Provide the (x, y) coordinate of the cell's center where the given text is located.  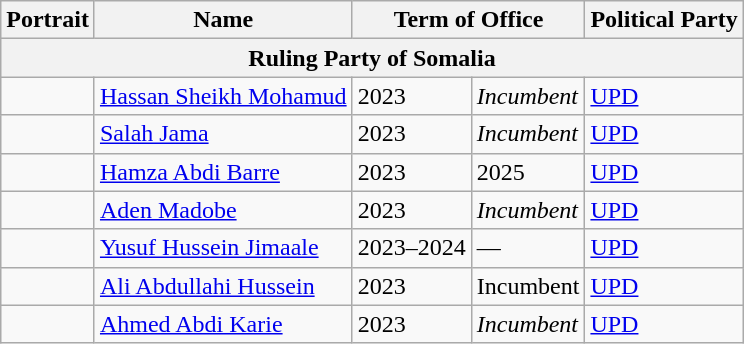
Aden Madobe (223, 210)
Ruling Party of Somalia (372, 58)
2023–2024 (412, 248)
— (528, 248)
Term of Office (468, 20)
Yusuf Hussein Jimaale (223, 248)
Hamza Abdi Barre (223, 172)
Portrait (48, 20)
Political Party (664, 20)
Salah Jama (223, 134)
Ahmed Abdi Karie (223, 324)
Hassan Sheikh Mohamud (223, 96)
Ali Abdullahi Hussein (223, 286)
2025 (528, 172)
Name (223, 20)
